Extract the (X, Y) coordinate from the center of the cell holding the provided text.  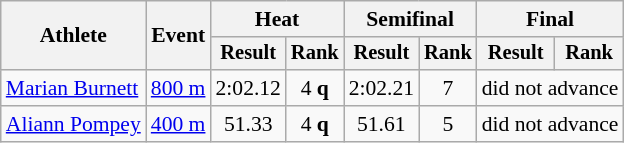
Marian Burnett (74, 88)
7 (448, 88)
800 m (178, 88)
400 m (178, 124)
Heat (276, 19)
Final (550, 19)
5 (448, 124)
2:02.12 (248, 88)
Event (178, 36)
Athlete (74, 36)
51.61 (382, 124)
2:02.21 (382, 88)
Aliann Pompey (74, 124)
51.33 (248, 124)
Semifinal (410, 19)
